Extract the (X, Y) coordinate from the center of the cell holding the provided text.  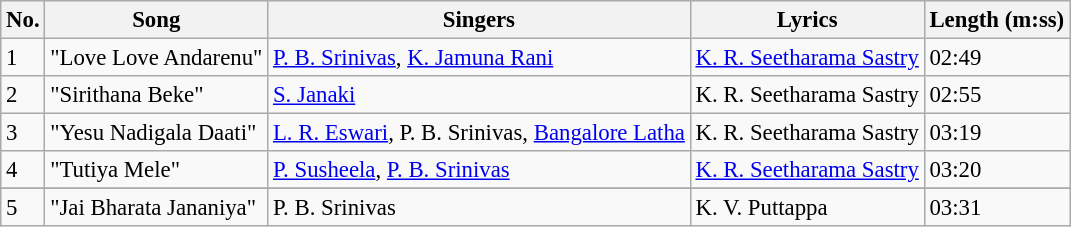
1 (23, 58)
Length (m:ss) (996, 20)
03:31 (996, 208)
P. B. Srinivas (480, 208)
S. Janaki (480, 95)
03:19 (996, 133)
Song (156, 20)
P. B. Srinivas, K. Jamuna Rani (480, 58)
Lyrics (807, 20)
2 (23, 95)
"Love Love Andarenu" (156, 58)
"Tutiya Mele" (156, 170)
K. V. Puttappa (807, 208)
02:49 (996, 58)
02:55 (996, 95)
Singers (480, 20)
5 (23, 208)
"Sirithana Beke" (156, 95)
03:20 (996, 170)
No. (23, 20)
"Yesu Nadigala Daati" (156, 133)
4 (23, 170)
L. R. Eswari, P. B. Srinivas, Bangalore Latha (480, 133)
"Jai Bharata Jananiya" (156, 208)
3 (23, 133)
P. Susheela, P. B. Srinivas (480, 170)
